Output the [X, Y] coordinate of the center of the cell containing the given text.  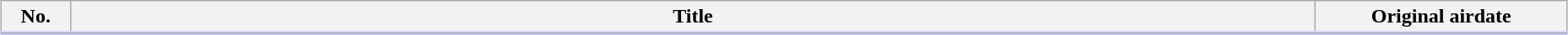
Original airdate [1441, 17]
No. [35, 17]
Title [693, 17]
